Detect which cell encompasses the target text, then output its [x, y] center coordinate. 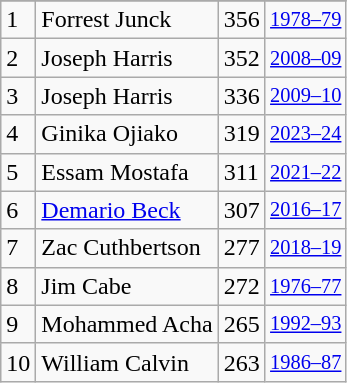
Jim Cabe [127, 286]
7 [18, 248]
356 [242, 20]
8 [18, 286]
319 [242, 134]
Essam Mostafa [127, 172]
1976–77 [306, 286]
William Calvin [127, 362]
263 [242, 362]
307 [242, 210]
4 [18, 134]
5 [18, 172]
265 [242, 324]
311 [242, 172]
2 [18, 58]
1992–93 [306, 324]
6 [18, 210]
9 [18, 324]
2021–22 [306, 172]
2018–19 [306, 248]
2009–10 [306, 96]
1986–87 [306, 362]
Demario Beck [127, 210]
10 [18, 362]
336 [242, 96]
1978–79 [306, 20]
277 [242, 248]
Ginika Ojiako [127, 134]
Mohammed Acha [127, 324]
2016–17 [306, 210]
Zac Cuthbertson [127, 248]
2008–09 [306, 58]
3 [18, 96]
1 [18, 20]
352 [242, 58]
272 [242, 286]
2023–24 [306, 134]
Forrest Junck [127, 20]
